Return the (x, y) coordinate for the center point of the cell that contains the specified text.  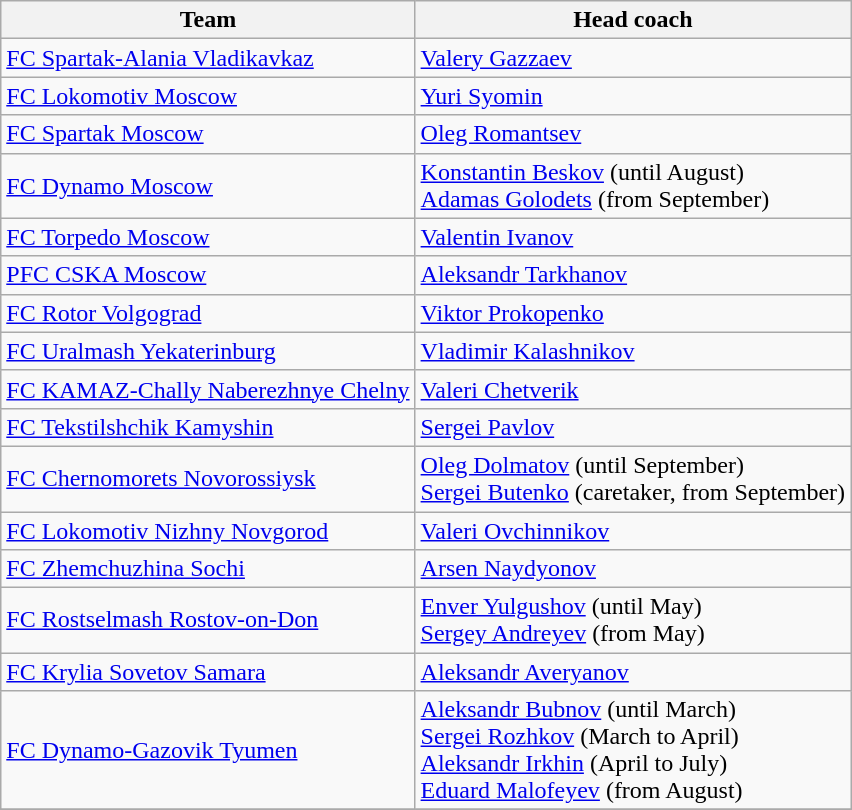
Valery Gazzaev (633, 58)
FC Uralmash Yekaterinburg (208, 351)
Viktor Prokopenko (633, 313)
FC Torpedo Moscow (208, 237)
Arsen Naydyonov (633, 569)
Aleksandr Averyanov (633, 672)
Valentin Ivanov (633, 237)
Oleg Dolmatov (until September)Sergei Butenko (caretaker, from September) (633, 478)
FC Spartak-Alania Vladikavkaz (208, 58)
FC Chernomorets Novorossiysk (208, 478)
FC Tekstilshchik Kamyshin (208, 427)
Oleg Romantsev (633, 134)
Enver Yulgushov (until May)Sergey Andreyev (from May) (633, 620)
PFC CSKA Moscow (208, 275)
Head coach (633, 20)
Aleksandr Tarkhanov (633, 275)
Team (208, 20)
Konstantin Beskov (until August)Adamas Golodets (from September) (633, 186)
FC Lokomotiv Nizhny Novgorod (208, 531)
FC Zhemchuzhina Sochi (208, 569)
FC Lokomotiv Moscow (208, 96)
FC Krylia Sovetov Samara (208, 672)
FC Spartak Moscow (208, 134)
FC KAMAZ-Chally Naberezhnye Chelny (208, 389)
FC Rostselmash Rostov-on-Don (208, 620)
Vladimir Kalashnikov (633, 351)
Sergei Pavlov (633, 427)
Yuri Syomin (633, 96)
FC Rotor Volgograd (208, 313)
FC Dynamo Moscow (208, 186)
Valeri Chetverik (633, 389)
Valeri Ovchinnikov (633, 531)
Aleksandr Bubnov (until March)Sergei Rozhkov (March to April)Aleksandr Irkhin (April to July)Eduard Malofeyev (from August) (633, 750)
FC Dynamo-Gazovik Tyumen (208, 750)
